Extract the [x, y] coordinate from the center of the cell holding the provided text.  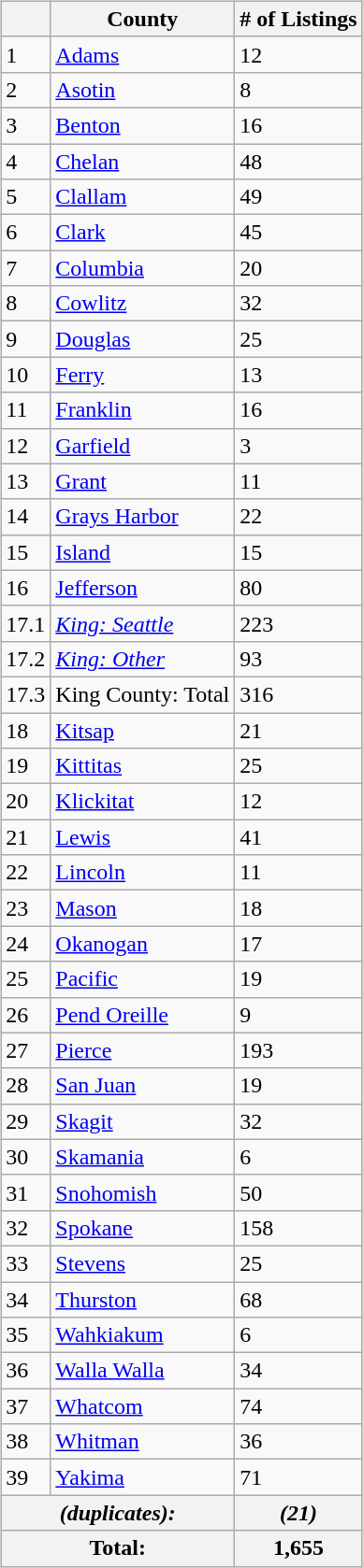
7 [26, 268]
158 [298, 1228]
17.1 [26, 623]
Whatcom [142, 1406]
King County: Total [142, 694]
1 [26, 54]
30 [26, 1157]
Spokane [142, 1228]
Asotin [142, 90]
King: Other [142, 659]
1,655 [298, 1548]
Skamania [142, 1157]
Grays Harbor [142, 517]
Ferry [142, 375]
50 [298, 1192]
Lincoln [142, 873]
Grant [142, 481]
Klickitat [142, 802]
68 [298, 1300]
Pend Oreille [142, 1015]
33 [26, 1263]
93 [298, 659]
5 [26, 197]
37 [26, 1406]
41 [298, 837]
Jefferson [142, 588]
# of Listings [298, 19]
Adams [142, 54]
35 [26, 1335]
23 [26, 908]
26 [26, 1015]
Pacific [142, 979]
74 [298, 1406]
Skagit [142, 1121]
223 [298, 623]
14 [26, 517]
Cowlitz [142, 304]
71 [298, 1477]
80 [298, 588]
39 [26, 1477]
Pierce [142, 1050]
4 [26, 162]
Columbia [142, 268]
Kittitas [142, 766]
Island [142, 552]
Thurston [142, 1300]
Yakima [142, 1477]
31 [26, 1192]
Walla Walla [142, 1371]
38 [26, 1442]
49 [298, 197]
27 [26, 1050]
48 [298, 162]
Total: [118, 1548]
King: Seattle [142, 623]
28 [26, 1086]
Snohomish [142, 1192]
17 [298, 944]
Clark [142, 233]
17.3 [26, 694]
Benton [142, 125]
2 [26, 90]
Douglas [142, 339]
193 [298, 1050]
10 [26, 375]
Whitman [142, 1442]
24 [26, 944]
29 [26, 1121]
Lewis [142, 837]
San Juan [142, 1086]
(21) [298, 1513]
Wahkiakum [142, 1335]
Kitsap [142, 730]
Franklin [142, 410]
Chelan [142, 162]
Mason [142, 908]
County [142, 19]
Okanogan [142, 944]
17.2 [26, 659]
Clallam [142, 197]
(duplicates): [118, 1513]
Garfield [142, 446]
45 [298, 233]
316 [298, 694]
Stevens [142, 1263]
